Capture the cell that displays the provided text and extract its (x, y) central coordinate. 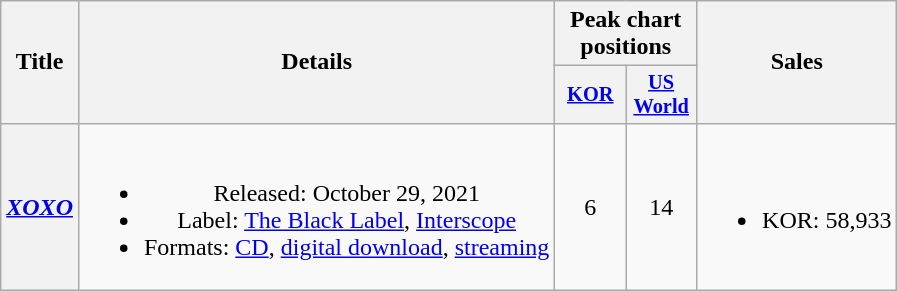
Sales (797, 62)
Details (316, 62)
XOXO (40, 206)
KOR (590, 95)
Title (40, 62)
KOR: 58,933 (797, 206)
Released: October 29, 2021Label: The Black Label, InterscopeFormats: CD, digital download, streaming (316, 206)
6 (590, 206)
Peak chart positions (626, 34)
USWorld (662, 95)
14 (662, 206)
